Identify which cell holds the provided text, then report its [x, y] central coordinate. 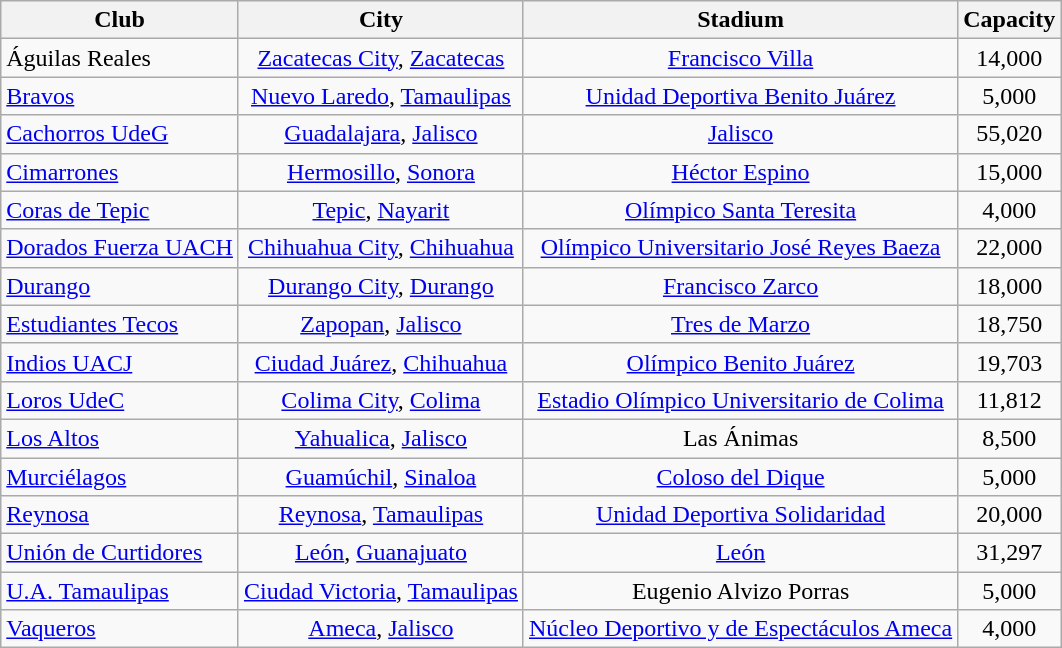
Unidad Deportiva Solidaridad [740, 515]
Francisco Villa [740, 58]
Tres de Marzo [740, 324]
Reynosa, Tamaulipas [380, 515]
Reynosa [120, 515]
22,000 [1010, 248]
20,000 [1010, 515]
Francisco Zarco [740, 286]
Olímpico Santa Teresita [740, 210]
18,750 [1010, 324]
Vaqueros [120, 629]
Indios UACJ [120, 362]
Yahualica, Jalisco [380, 438]
Estadio Olímpico Universitario de Colima [740, 400]
Colima City, Colima [380, 400]
Dorados Fuerza UACH [120, 248]
Durango [120, 286]
Ciudad Juárez, Chihuahua [380, 362]
Bravos [120, 96]
14,000 [1010, 58]
Coras de Tepic [120, 210]
Tepic, Nayarit [380, 210]
Durango City, Durango [380, 286]
15,000 [1010, 172]
Loros UdeC [120, 400]
Chihuahua City, Chihuahua [380, 248]
Eugenio Alvizo Porras [740, 591]
Estudiantes Tecos [120, 324]
Coloso del Dique [740, 477]
Las Ánimas [740, 438]
Águilas Reales [120, 58]
Los Altos [120, 438]
Club [120, 20]
Zapopan, Jalisco [380, 324]
19,703 [1010, 362]
Guamúchil, Sinaloa [380, 477]
Murciélagos [120, 477]
U.A. Tamaulipas [120, 591]
Stadium [740, 20]
Unidad Deportiva Benito Juárez [740, 96]
55,020 [1010, 134]
Jalisco [740, 134]
11,812 [1010, 400]
Olímpico Universitario José Reyes Baeza [740, 248]
18,000 [1010, 286]
31,297 [1010, 553]
Cachorros UdeG [120, 134]
Capacity [1010, 20]
Guadalajara, Jalisco [380, 134]
Ciudad Victoria, Tamaulipas [380, 591]
Unión de Curtidores [120, 553]
Nuevo Laredo, Tamaulipas [380, 96]
8,500 [1010, 438]
Hermosillo, Sonora [380, 172]
Olímpico Benito Juárez [740, 362]
Ameca, Jalisco [380, 629]
León [740, 553]
Núcleo Deportivo y de Espectáculos Ameca [740, 629]
Héctor Espino [740, 172]
León, Guanajuato [380, 553]
City [380, 20]
Zacatecas City, Zacatecas [380, 58]
Cimarrones [120, 172]
